Provide the [x, y] coordinate of the cell's center where the given text is located.  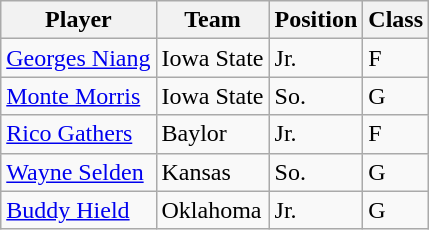
Position [316, 20]
Team [212, 20]
Wayne Selden [78, 172]
Monte Morris [78, 96]
Kansas [212, 172]
Rico Gathers [78, 134]
Baylor [212, 134]
Class [396, 20]
Oklahoma [212, 210]
Georges Niang [78, 58]
Player [78, 20]
Buddy Hield [78, 210]
